Extract the (X, Y) coordinate from the center of the cell holding the provided text.  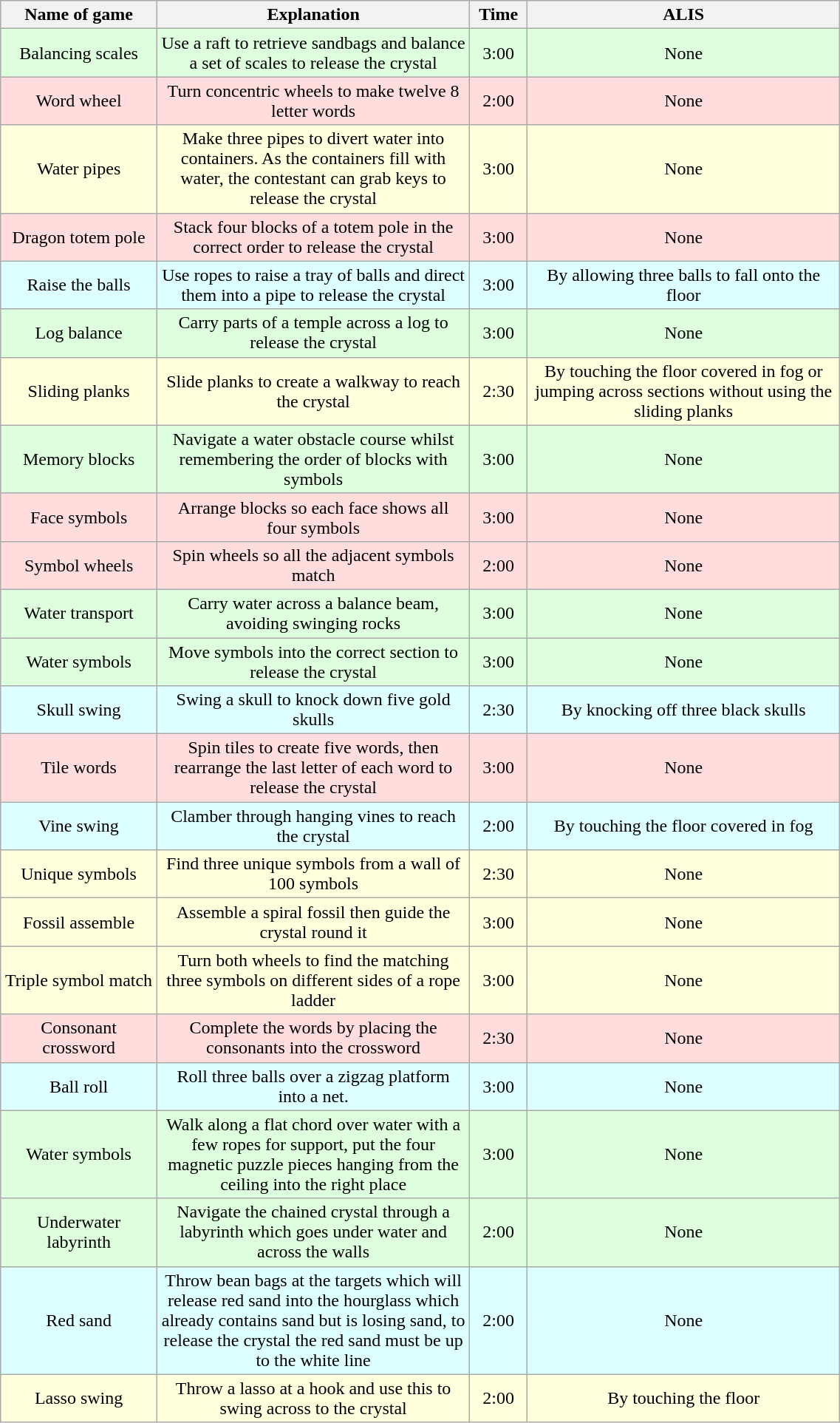
Underwater labyrinth (79, 1232)
Clamber through hanging vines to reach the crystal (313, 826)
Sliding planks (79, 391)
Swing a skull to knock down five gold skulls (313, 710)
Slide planks to create a walkway to reach the crystal (313, 391)
Name of game (79, 15)
Find three unique symbols from a wall of 100 symbols (313, 874)
By touching the floor covered in fog (683, 826)
Use ropes to raise a tray of balls and direct them into a pipe to release the crystal (313, 285)
Face symbols (79, 517)
Explanation (313, 15)
Triple symbol match (79, 980)
Carry parts of a temple across a log to release the crystal (313, 333)
Carry water across a balance beam, avoiding swinging rocks (313, 614)
Make three pipes to divert water into containers. As the containers fill with water, the contestant can grab keys to release the crystal (313, 169)
Log balance (79, 333)
Red sand (79, 1320)
Turn concentric wheels to make twelve 8 letter words (313, 101)
Complete the words by placing the consonants into the crossword (313, 1038)
Arrange blocks so each face shows all four symbols (313, 517)
Spin wheels so all the adjacent symbols match (313, 565)
Unique symbols (79, 874)
Dragon totem pole (79, 237)
Vine swing (79, 826)
Navigate the chained crystal through a labyrinth which goes under water and across the walls (313, 1232)
Water transport (79, 614)
Ball roll (79, 1087)
Move symbols into the correct section to release the crystal (313, 661)
Tile words (79, 768)
ALIS (683, 15)
Water pipes (79, 169)
Balancing scales (79, 53)
Memory blocks (79, 459)
Raise the balls (79, 285)
Throw a lasso at a hook and use this to swing across to the crystal (313, 1399)
Lasso swing (79, 1399)
Word wheel (79, 101)
Time (499, 15)
Turn both wheels to find the matching three symbols on different sides of a rope ladder (313, 980)
Skull swing (79, 710)
Use a raft to retrieve sandbags and balance a set of scales to release the crystal (313, 53)
By knocking off three black skulls (683, 710)
Fossil assemble (79, 923)
By touching the floor (683, 1399)
By allowing three balls to fall onto the floor (683, 285)
By touching the floor covered in fog or jumping across sections without using the sliding planks (683, 391)
Consonant crossword (79, 1038)
Walk along a flat chord over water with a few ropes for support, put the four magnetic puzzle pieces hanging from the ceiling into the right place (313, 1155)
Spin tiles to create five words, then rearrange the last letter of each word to release the crystal (313, 768)
Navigate a water obstacle course whilst remembering the order of blocks with symbols (313, 459)
Stack four blocks of a totem pole in the correct order to release the crystal (313, 237)
Symbol wheels (79, 565)
Assemble a spiral fossil then guide the crystal round it (313, 923)
Roll three balls over a zigzag platform into a net. (313, 1087)
